Search for the cell housing the specified text and yield its (X, Y) center coordinate. 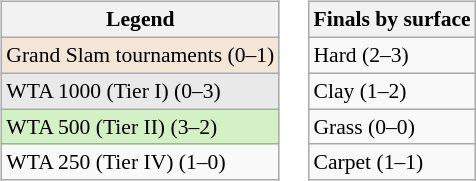
Hard (2–3) (392, 55)
Grand Slam tournaments (0–1) (140, 55)
WTA 1000 (Tier I) (0–3) (140, 91)
Carpet (1–1) (392, 162)
Finals by surface (392, 20)
Clay (1–2) (392, 91)
WTA 500 (Tier II) (3–2) (140, 127)
Grass (0–0) (392, 127)
Legend (140, 20)
WTA 250 (Tier IV) (1–0) (140, 162)
